Provide the [X, Y] coordinate of the cell's center where the given text is located.  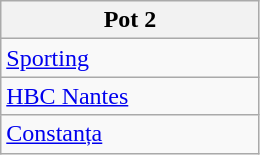
HBC Nantes [130, 96]
Constanța [130, 134]
Pot 2 [130, 20]
Sporting [130, 58]
